Return the (x, y) coordinate for the center point of the cell that contains the specified text.  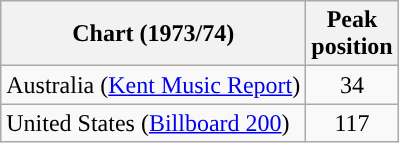
Australia (Kent Music Report) (154, 85)
34 (352, 85)
United States (Billboard 200) (154, 123)
Peakposition (352, 34)
Chart (1973/74) (154, 34)
117 (352, 123)
